Locate the cell with the specified text and output its (x, y) center coordinate. 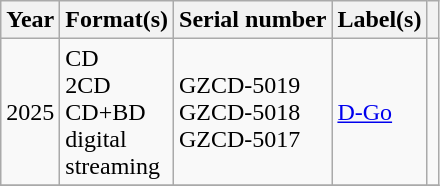
D-Go (380, 112)
CD2CDCD+BDdigitalstreaming (117, 112)
Label(s) (380, 20)
Year (30, 20)
Serial number (253, 20)
2025 (30, 112)
Format(s) (117, 20)
GZCD-5019GZCD-5018GZCD-5017 (253, 112)
